Output the [X, Y] coordinate of the center of the cell containing the given text.  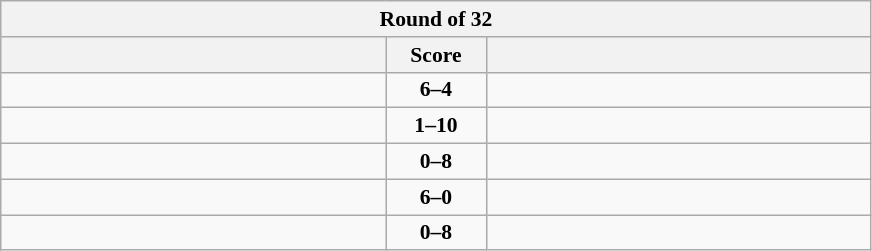
1–10 [436, 126]
Round of 32 [436, 19]
Score [436, 55]
6–0 [436, 197]
6–4 [436, 90]
